Identify which cell holds the provided text, then report its (x, y) central coordinate. 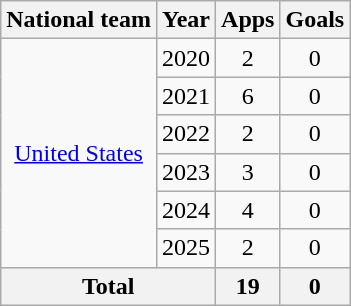
2024 (186, 210)
2021 (186, 96)
Year (186, 20)
2020 (186, 58)
National team (79, 20)
2023 (186, 172)
19 (248, 286)
3 (248, 172)
Total (108, 286)
4 (248, 210)
Apps (248, 20)
2025 (186, 248)
2022 (186, 134)
Goals (315, 20)
6 (248, 96)
United States (79, 153)
